Pinpoint the cell where the given text exists, returning its [X, Y] midpoint coordinate. 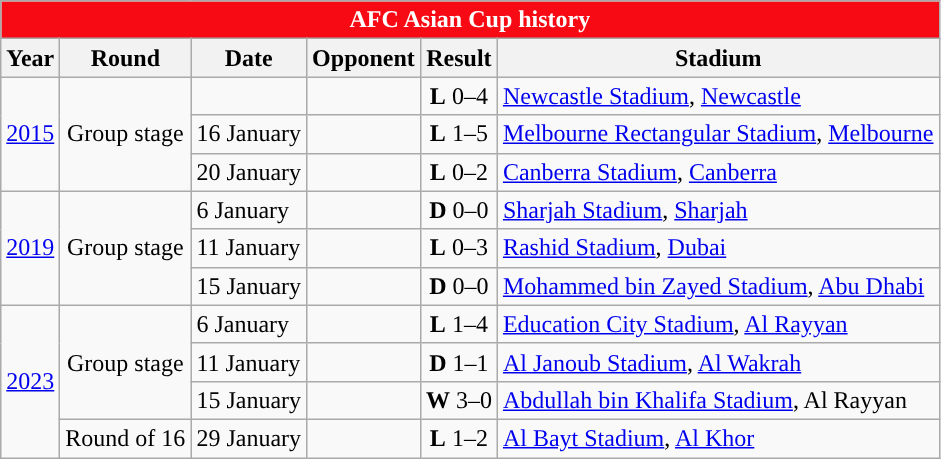
D 1–1 [458, 362]
Rashid Stadium, Dubai [718, 248]
Result [458, 58]
Sharjah Stadium, Sharjah [718, 210]
16 January [249, 134]
L 0–2 [458, 172]
L 1–2 [458, 438]
L 0–3 [458, 248]
Year [30, 58]
Al Janoub Stadium, Al Wakrah [718, 362]
Canberra Stadium, Canberra [718, 172]
L 1–5 [458, 134]
L 0–4 [458, 96]
Mohammed bin Zayed Stadium, Abu Dhabi [718, 286]
Melbourne Rectangular Stadium, Melbourne [718, 134]
Abdullah bin Khalifa Stadium, Al Rayyan [718, 400]
20 January [249, 172]
Date [249, 58]
Stadium [718, 58]
Education City Stadium, Al Rayyan [718, 324]
L 1–4 [458, 324]
Round of 16 [126, 438]
2023 [30, 381]
2015 [30, 134]
2019 [30, 248]
W 3–0 [458, 400]
29 January [249, 438]
Newcastle Stadium, Newcastle [718, 96]
AFC Asian Cup history [470, 20]
Round [126, 58]
Opponent [364, 58]
Al Bayt Stadium, Al Khor [718, 438]
